Return (x, y) of the center of cell containing provided text 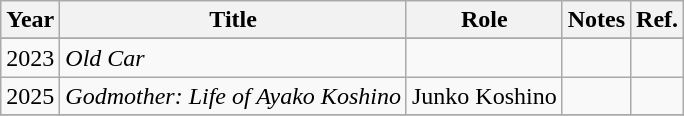
Notes (596, 20)
Title (234, 20)
Junko Koshino (484, 96)
2023 (30, 58)
Ref. (658, 20)
Year (30, 20)
Old Car (234, 58)
2025 (30, 96)
Role (484, 20)
Godmother: Life of Ayako Koshino (234, 96)
